For the text-containing cell, return its midpoint in (x, y) coordinate format. 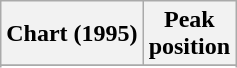
Peakposition (189, 34)
Chart (1995) (72, 34)
